From the cell containing the given text, extract its center point as (x, y) coordinate. 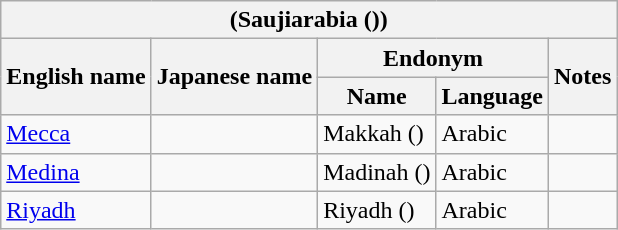
Makkah () (377, 134)
Riyadh (76, 210)
Language (492, 96)
Japanese name (234, 77)
Medina (76, 172)
English name (76, 77)
Riyadh () (377, 210)
Madinah () (377, 172)
Mecca (76, 134)
(Saujiarabia ()) (309, 20)
Endonym (434, 58)
Notes (582, 77)
Name (377, 96)
